Locate the cell with the specified text and output its (X, Y) center coordinate. 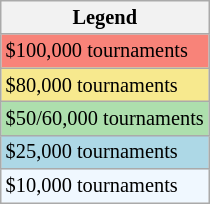
Legend (105, 17)
$80,000 tournaments (105, 85)
$25,000 tournaments (105, 152)
$10,000 tournaments (105, 186)
$100,000 tournaments (105, 51)
$50/60,000 tournaments (105, 118)
